From the cell containing the given text, extract its center point as (X, Y) coordinate. 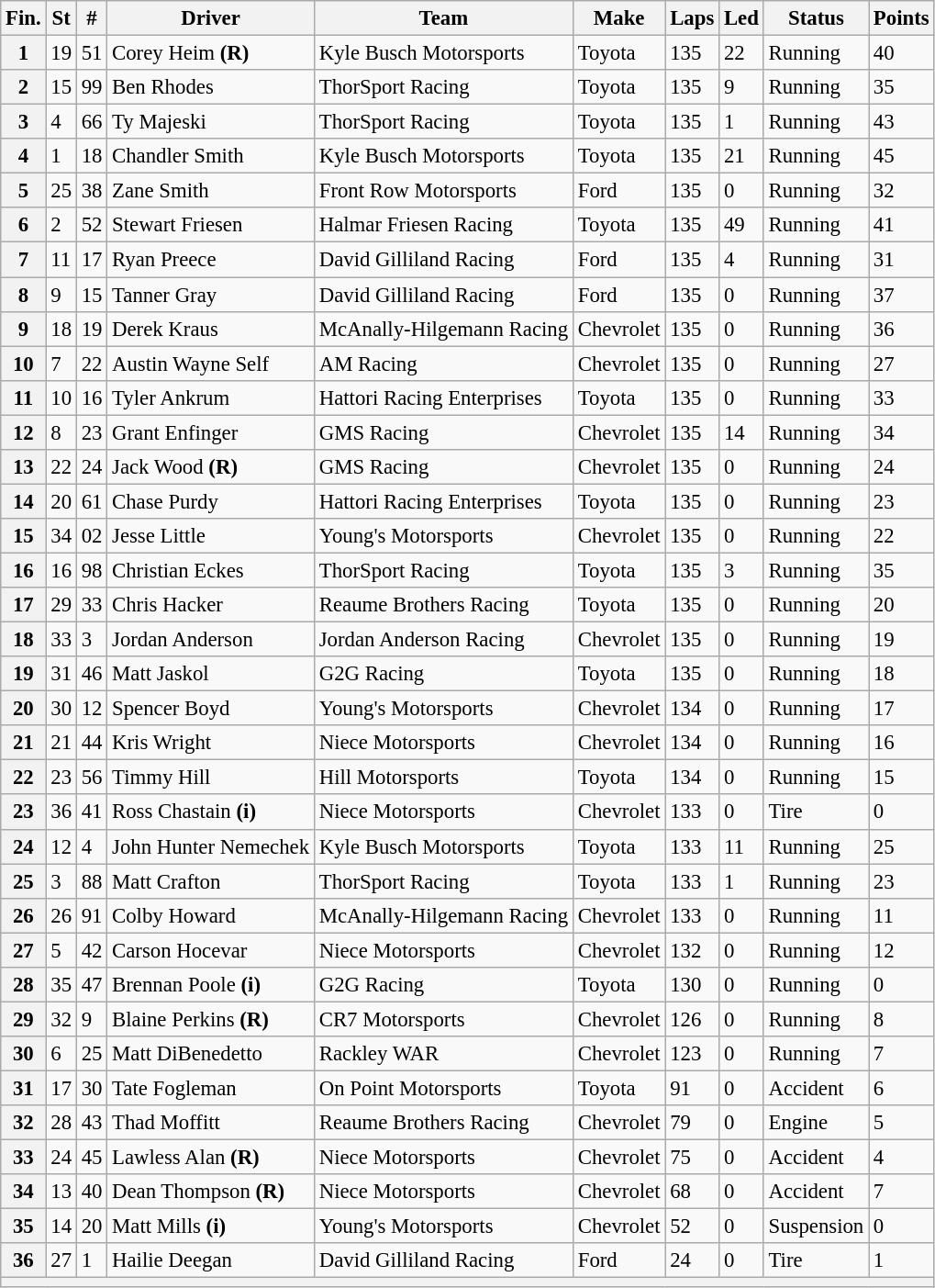
Thad Moffitt (211, 1123)
Matt Mills (i) (211, 1226)
42 (92, 950)
Colby Howard (211, 915)
Matt Jaskol (211, 674)
Rackley WAR (443, 1054)
46 (92, 674)
Hill Motorsports (443, 778)
Corey Heim (R) (211, 53)
Ross Chastain (i) (211, 812)
Austin Wayne Self (211, 364)
Ryan Preece (211, 260)
Chase Purdy (211, 501)
Front Row Motorsports (443, 191)
Zane Smith (211, 191)
132 (692, 950)
Dean Thompson (R) (211, 1192)
49 (741, 225)
61 (92, 501)
98 (92, 570)
38 (92, 191)
Matt Crafton (211, 881)
Grant Enfinger (211, 432)
02 (92, 536)
Matt DiBenedetto (211, 1054)
75 (692, 1158)
66 (92, 122)
Halmar Friesen Racing (443, 225)
126 (692, 1019)
123 (692, 1054)
88 (92, 881)
Stewart Friesen (211, 225)
Carson Hocevar (211, 950)
130 (692, 985)
44 (92, 743)
John Hunter Nemechek (211, 846)
Lawless Alan (R) (211, 1158)
Make (618, 18)
37 (901, 295)
Tyler Ankrum (211, 398)
47 (92, 985)
Status (816, 18)
# (92, 18)
Jack Wood (R) (211, 467)
Ben Rhodes (211, 87)
Hailie Deegan (211, 1260)
99 (92, 87)
Jordan Anderson (211, 640)
Tanner Gray (211, 295)
Kris Wright (211, 743)
Fin. (24, 18)
CR7 Motorsports (443, 1019)
AM Racing (443, 364)
Spencer Boyd (211, 709)
Jesse Little (211, 536)
Blaine Perkins (R) (211, 1019)
Christian Eckes (211, 570)
Tate Fogleman (211, 1088)
Team (443, 18)
Led (741, 18)
Timmy Hill (211, 778)
On Point Motorsports (443, 1088)
Points (901, 18)
Chris Hacker (211, 605)
Chandler Smith (211, 156)
Laps (692, 18)
St (61, 18)
56 (92, 778)
Jordan Anderson Racing (443, 640)
Ty Majeski (211, 122)
79 (692, 1123)
Engine (816, 1123)
Brennan Poole (i) (211, 985)
68 (692, 1192)
Suspension (816, 1226)
51 (92, 53)
Derek Kraus (211, 329)
Driver (211, 18)
